Identify which cell holds the provided text, then report its [x, y] central coordinate. 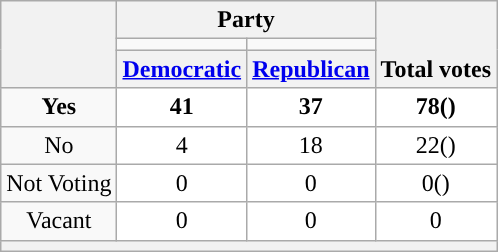
Vacant [59, 221]
22() [436, 145]
4 [182, 145]
Yes [59, 107]
No [59, 145]
Democratic [182, 69]
41 [182, 107]
Party [246, 20]
37 [311, 107]
Republican [311, 69]
78() [436, 107]
Total votes [436, 44]
Not Voting [59, 183]
18 [311, 145]
0() [436, 183]
